Locate the cell with the specified text and output its (X, Y) center coordinate. 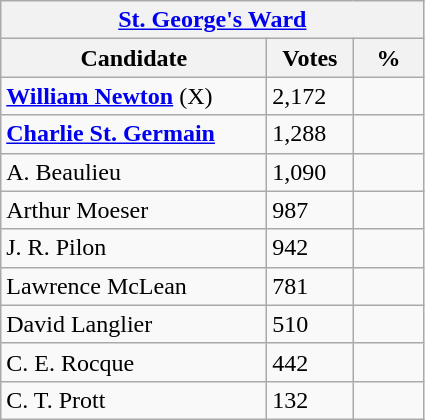
510 (310, 324)
Lawrence McLean (134, 286)
A. Beaulieu (134, 172)
C. T. Prott (134, 400)
David Langlier (134, 324)
Votes (310, 58)
1,288 (310, 134)
987 (310, 210)
J. R. Pilon (134, 248)
942 (310, 248)
442 (310, 362)
2,172 (310, 96)
1,090 (310, 172)
781 (310, 286)
Candidate (134, 58)
Arthur Moeser (134, 210)
% (388, 58)
St. George's Ward (212, 20)
C. E. Rocque (134, 362)
Charlie St. Germain (134, 134)
William Newton (X) (134, 96)
132 (310, 400)
